Scan for the cell matching the given text and deliver its (x, y) coordinate at center. 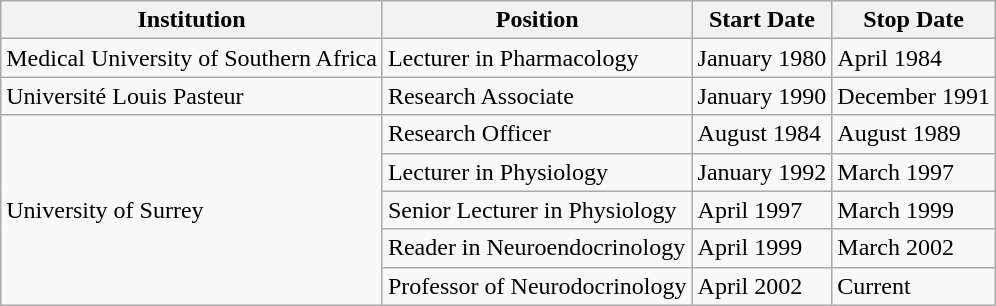
Start Date (762, 20)
January 1990 (762, 96)
Stop Date (914, 20)
Lecturer in Pharmacology (537, 58)
April 2002 (762, 286)
Reader in Neuroendocrinology (537, 248)
Institution (192, 20)
April 1984 (914, 58)
Position (537, 20)
University of Surrey (192, 210)
Research Associate (537, 96)
August 1989 (914, 134)
March 1999 (914, 210)
Senior Lecturer in Physiology (537, 210)
Research Officer (537, 134)
Professor of Neurodocrinology (537, 286)
April 1999 (762, 248)
Lecturer in Physiology (537, 172)
March 1997 (914, 172)
August 1984 (762, 134)
January 1980 (762, 58)
April 1997 (762, 210)
Medical University of Southern Africa (192, 58)
Current (914, 286)
December 1991 (914, 96)
March 2002 (914, 248)
January 1992 (762, 172)
Université Louis Pasteur (192, 96)
